Determine the [x, y] coordinate at the center of the cell enclosing the given text.  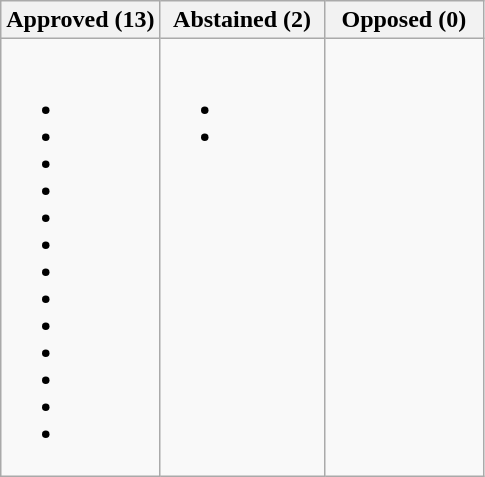
Opposed (0) [404, 20]
Approved (13) [80, 20]
Abstained (2) [242, 20]
